Pinpoint the cell where the given text exists, returning its [x, y] midpoint coordinate. 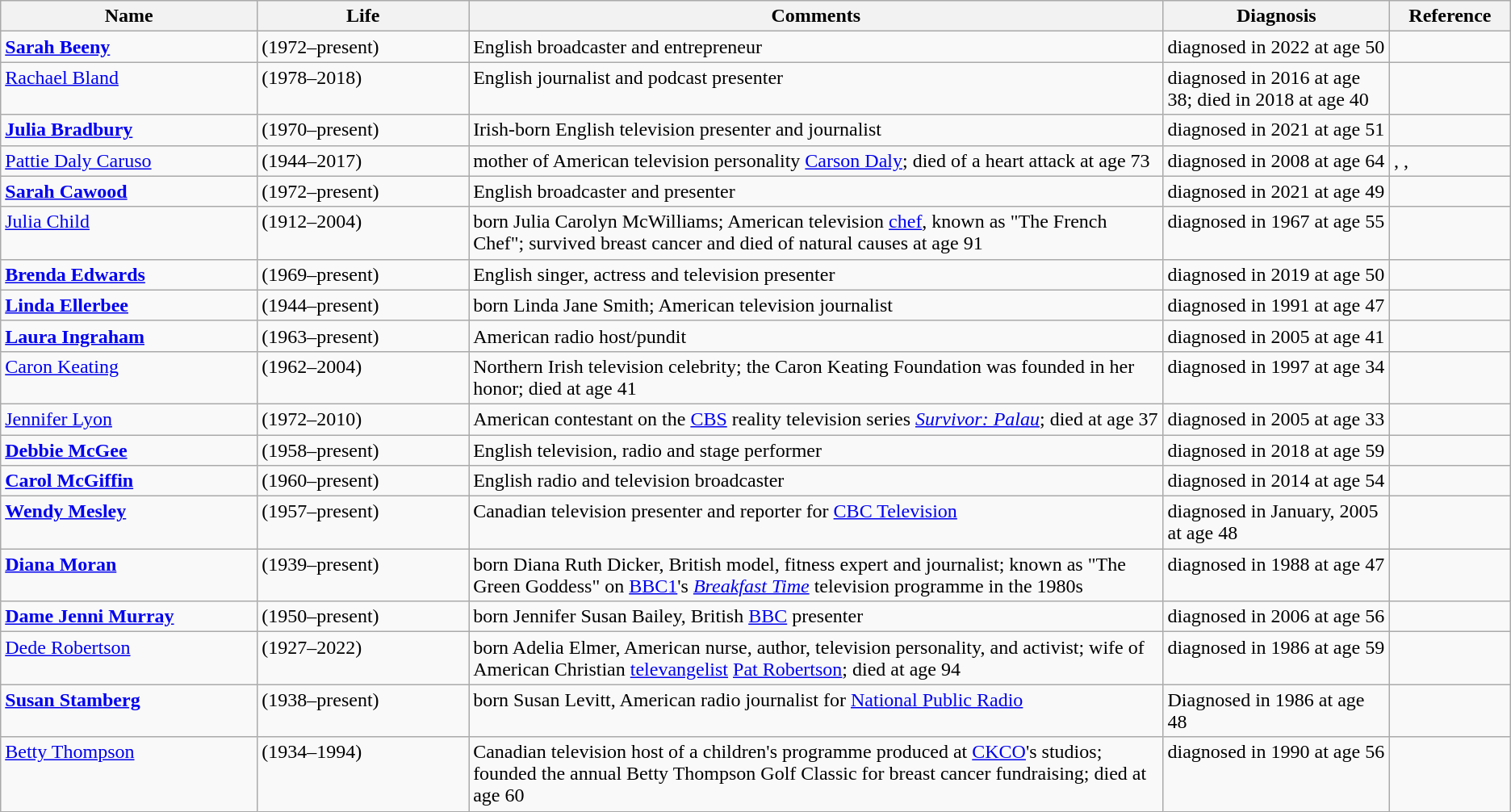
Dede Robertson [129, 659]
(1969–present) [363, 274]
Julia Child [129, 232]
American radio host/pundit [816, 336]
diagnosed in 2016 at age 38; died in 2018 at age 40 [1277, 89]
diagnosed in 2014 at age 54 [1277, 481]
diagnosed in 2019 at age 50 [1277, 274]
diagnosed in 2006 at age 56 [1277, 617]
English singer, actress and television presenter [816, 274]
English broadcaster and entrepreneur [816, 47]
Reference [1450, 16]
Comments [816, 16]
English television, radio and stage performer [816, 450]
(1944–present) [363, 305]
Sarah Cawood [129, 191]
English broadcaster and presenter [816, 191]
English journalist and podcast presenter [816, 89]
(1944–2017) [363, 161]
Laura Ingraham [129, 336]
(1972–2010) [363, 419]
born Julia Carolyn McWilliams; American television chef, known as "The French Chef"; survived breast cancer and died of natural causes at age 91 [816, 232]
diagnosed in 1967 at age 55 [1277, 232]
Irish-born English television presenter and journalist [816, 130]
Jennifer Lyon [129, 419]
Betty Thompson [129, 774]
Northern Irish television celebrity; the Caron Keating Foundation was founded in her honor; died at age 41 [816, 378]
Pattie Daly Caruso [129, 161]
(1938–present) [363, 710]
(1950–present) [363, 617]
Carol McGiffin [129, 481]
born Jennifer Susan Bailey, British BBC presenter [816, 617]
American contestant on the CBS reality television series Survivor: Palau; died at age 37 [816, 419]
(1927–2022) [363, 659]
Julia Bradbury [129, 130]
diagnosed in 2021 at age 51 [1277, 130]
(1963–present) [363, 336]
born Susan Levitt, American radio journalist for National Public Radio [816, 710]
mother of American television personality Carson Daly; died of a heart attack at age 73 [816, 161]
born Linda Jane Smith; American television journalist [816, 305]
Wendy Mesley [129, 523]
(1962–2004) [363, 378]
(1934–1994) [363, 774]
Diagnosis [1277, 16]
Debbie McGee [129, 450]
, , [1450, 161]
Caron Keating [129, 378]
diagnosed in January, 2005 at age 48 [1277, 523]
diagnosed in 1997 at age 34 [1277, 378]
diagnosed in 2005 at age 41 [1277, 336]
Linda Ellerbee [129, 305]
diagnosed in 2021 at age 49 [1277, 191]
diagnosed in 1991 at age 47 [1277, 305]
Canadian television presenter and reporter for CBC Television [816, 523]
Life [363, 16]
Diagnosed in 1986 at age 48 [1277, 710]
Diana Moran [129, 575]
Sarah Beeny [129, 47]
Susan Stamberg [129, 710]
(1960–present) [363, 481]
Dame Jenni Murray [129, 617]
(1958–present) [363, 450]
English radio and television broadcaster [816, 481]
diagnosed in 1988 at age 47 [1277, 575]
diagnosed in 2022 at age 50 [1277, 47]
(1912–2004) [363, 232]
Brenda Edwards [129, 274]
(1970–present) [363, 130]
diagnosed in 2008 at age 64 [1277, 161]
diagnosed in 1990 at age 56 [1277, 774]
Rachael Bland [129, 89]
diagnosed in 1986 at age 59 [1277, 659]
Name [129, 16]
(1957–present) [363, 523]
diagnosed in 2005 at age 33 [1277, 419]
(1978–2018) [363, 89]
(1939–present) [363, 575]
diagnosed in 2018 at age 59 [1277, 450]
